For the text-containing cell, return its midpoint in [x, y] coordinate format. 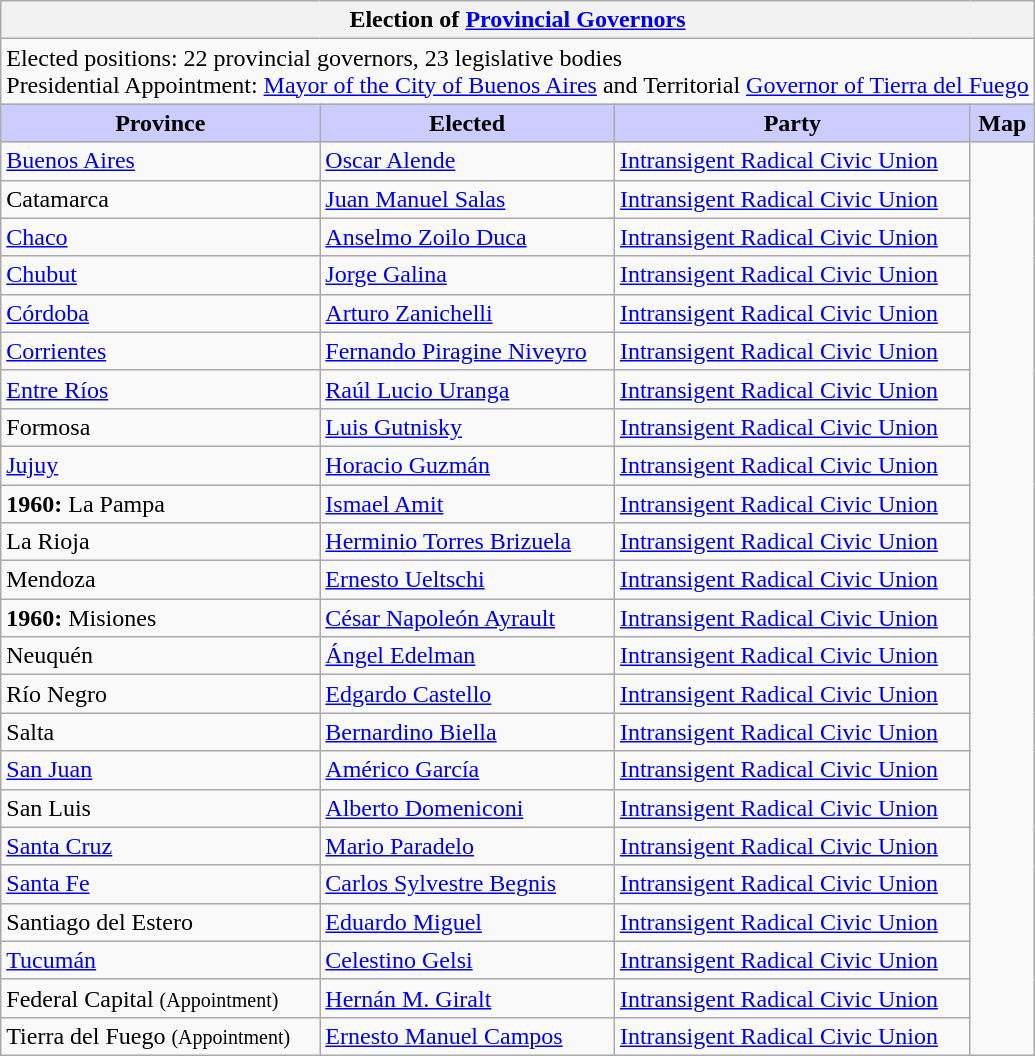
Bernardino Biella [468, 732]
Ángel Edelman [468, 656]
Province [160, 123]
Raúl Lucio Uranga [468, 389]
Chaco [160, 237]
Formosa [160, 427]
Anselmo Zoilo Duca [468, 237]
Fernando Piragine Niveyro [468, 351]
Party [792, 123]
Election of Provincial Governors [518, 20]
Chubut [160, 275]
Corrientes [160, 351]
Ernesto Manuel Campos [468, 1036]
San Juan [160, 770]
Ernesto Ueltschi [468, 580]
Jorge Galina [468, 275]
Santa Cruz [160, 846]
Tierra del Fuego (Appointment) [160, 1036]
Jujuy [160, 465]
Ismael Amit [468, 503]
Neuquén [160, 656]
Alberto Domeniconi [468, 808]
Entre Ríos [160, 389]
Federal Capital (Appointment) [160, 998]
Mario Paradelo [468, 846]
Salta [160, 732]
Santiago del Estero [160, 922]
Edgardo Castello [468, 694]
Celestino Gelsi [468, 960]
Buenos Aires [160, 161]
Américo García [468, 770]
Catamarca [160, 199]
San Luis [160, 808]
Carlos Sylvestre Begnis [468, 884]
Juan Manuel Salas [468, 199]
Tucumán [160, 960]
Map [1002, 123]
1960: La Pampa [160, 503]
Elected [468, 123]
Eduardo Miguel [468, 922]
Mendoza [160, 580]
La Rioja [160, 542]
Río Negro [160, 694]
1960: Misiones [160, 618]
Herminio Torres Brizuela [468, 542]
Luis Gutnisky [468, 427]
César Napoleón Ayrault [468, 618]
Santa Fe [160, 884]
Horacio Guzmán [468, 465]
Córdoba [160, 313]
Arturo Zanichelli [468, 313]
Oscar Alende [468, 161]
Hernán M. Giralt [468, 998]
